From the cell containing the given text, extract its center point as (X, Y) coordinate. 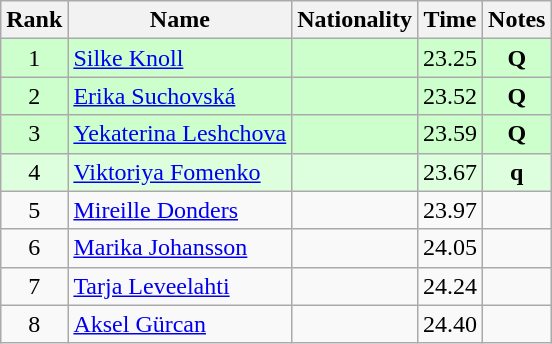
q (517, 172)
23.59 (450, 134)
23.67 (450, 172)
Mireille Donders (180, 210)
Yekaterina Leshchova (180, 134)
24.40 (450, 324)
Viktoriya Fomenko (180, 172)
3 (34, 134)
Notes (517, 20)
5 (34, 210)
Silke Knoll (180, 58)
4 (34, 172)
24.05 (450, 248)
Aksel Gürcan (180, 324)
Rank (34, 20)
Time (450, 20)
2 (34, 96)
Nationality (355, 20)
1 (34, 58)
Erika Suchovská (180, 96)
6 (34, 248)
Marika Johansson (180, 248)
7 (34, 286)
Tarja Leveelahti (180, 286)
24.24 (450, 286)
Name (180, 20)
8 (34, 324)
23.25 (450, 58)
23.97 (450, 210)
23.52 (450, 96)
